Return (X, Y) of the center of cell containing provided text 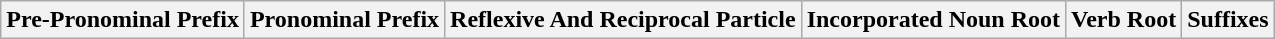
Pronominal Prefix (344, 20)
Suffixes (1228, 20)
Incorporated Noun Root (933, 20)
Reflexive And Reciprocal Particle (624, 20)
Pre-Pronominal Prefix (123, 20)
Verb Root (1124, 20)
